Find where the given text appears and provide that cell's center as [x, y] coordinate. 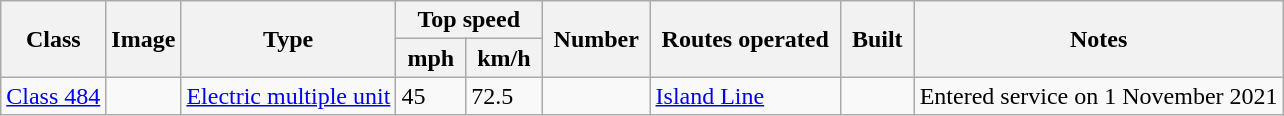
Built [877, 39]
Class 484 [54, 96]
km/h [504, 58]
45 [431, 96]
Image [144, 39]
Number [596, 39]
Electric multiple unit [288, 96]
Notes [1098, 39]
Class [54, 39]
mph [431, 58]
Entered service on 1 November 2021 [1098, 96]
72.5 [504, 96]
Routes operated [745, 39]
Island Line [745, 96]
Type [288, 39]
Top speed [469, 20]
